Search for the cell housing the specified text and yield its [x, y] center coordinate. 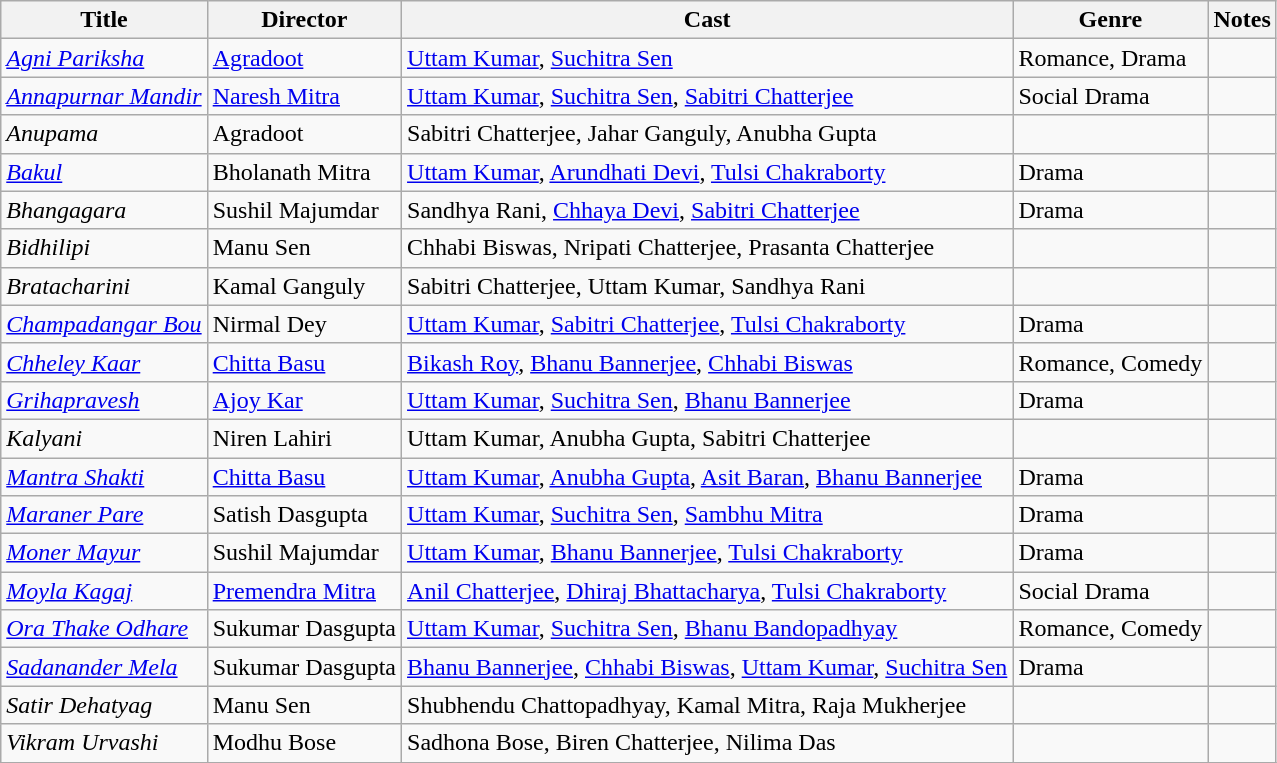
Uttam Kumar, Anubha Gupta, Asit Baran, Bhanu Bannerjee [708, 477]
Anil Chatterjee, Dhiraj Bhattacharya, Tulsi Chakraborty [708, 591]
Uttam Kumar, Suchitra Sen, Sambhu Mitra [708, 515]
Chhabi Biswas, Nripati Chatterjee, Prasanta Chatterjee [708, 248]
Chheley Kaar [104, 362]
Uttam Kumar, Suchitra Sen, Bhanu Bandopadhyay [708, 629]
Sabitri Chatterjee, Uttam Kumar, Sandhya Rani [708, 286]
Bakul [104, 172]
Notes [1242, 20]
Niren Lahiri [304, 438]
Uttam Kumar, Bhanu Bannerjee, Tulsi Chakraborty [708, 553]
Anupama [104, 134]
Director [304, 20]
Bikash Roy, Bhanu Bannerjee, Chhabi Biswas [708, 362]
Ajoy Kar [304, 400]
Bhangagara [104, 210]
Ora Thake Odhare [104, 629]
Bidhilipi [104, 248]
Vikram Urvashi [104, 743]
Cast [708, 20]
Moyla Kagaj [104, 591]
Satish Dasgupta [304, 515]
Premendra Mitra [304, 591]
Uttam Kumar, Anubha Gupta, Sabitri Chatterjee [708, 438]
Annapurnar Mandir [104, 96]
Uttam Kumar, Suchitra Sen, Bhanu Bannerjee [708, 400]
Mantra Shakti [104, 477]
Champadangar Bou [104, 324]
Title [104, 20]
Naresh Mitra [304, 96]
Moner Mayur [104, 553]
Grihapravesh [104, 400]
Bhanu Bannerjee, Chhabi Biswas, Uttam Kumar, Suchitra Sen [708, 667]
Sadanander Mela [104, 667]
Sandhya Rani, Chhaya Devi, Sabitri Chatterjee [708, 210]
Uttam Kumar, Arundhati Devi, Tulsi Chakraborty [708, 172]
Romance, Drama [1110, 58]
Sadhona Bose, Biren Chatterjee, Nilima Das [708, 743]
Uttam Kumar, Suchitra Sen, Sabitri Chatterjee [708, 96]
Uttam Kumar, Sabitri Chatterjee, Tulsi Chakraborty [708, 324]
Kalyani [104, 438]
Modhu Bose [304, 743]
Bholanath Mitra [304, 172]
Genre [1110, 20]
Satir Dehatyag [104, 705]
Kamal Ganguly [304, 286]
Uttam Kumar, Suchitra Sen [708, 58]
Shubhendu Chattopadhyay, Kamal Mitra, Raja Mukherjee [708, 705]
Bratacharini [104, 286]
Maraner Pare [104, 515]
Agni Pariksha [104, 58]
Nirmal Dey [304, 324]
Sabitri Chatterjee, Jahar Ganguly, Anubha Gupta [708, 134]
